Return (x, y) of the center of cell containing provided text 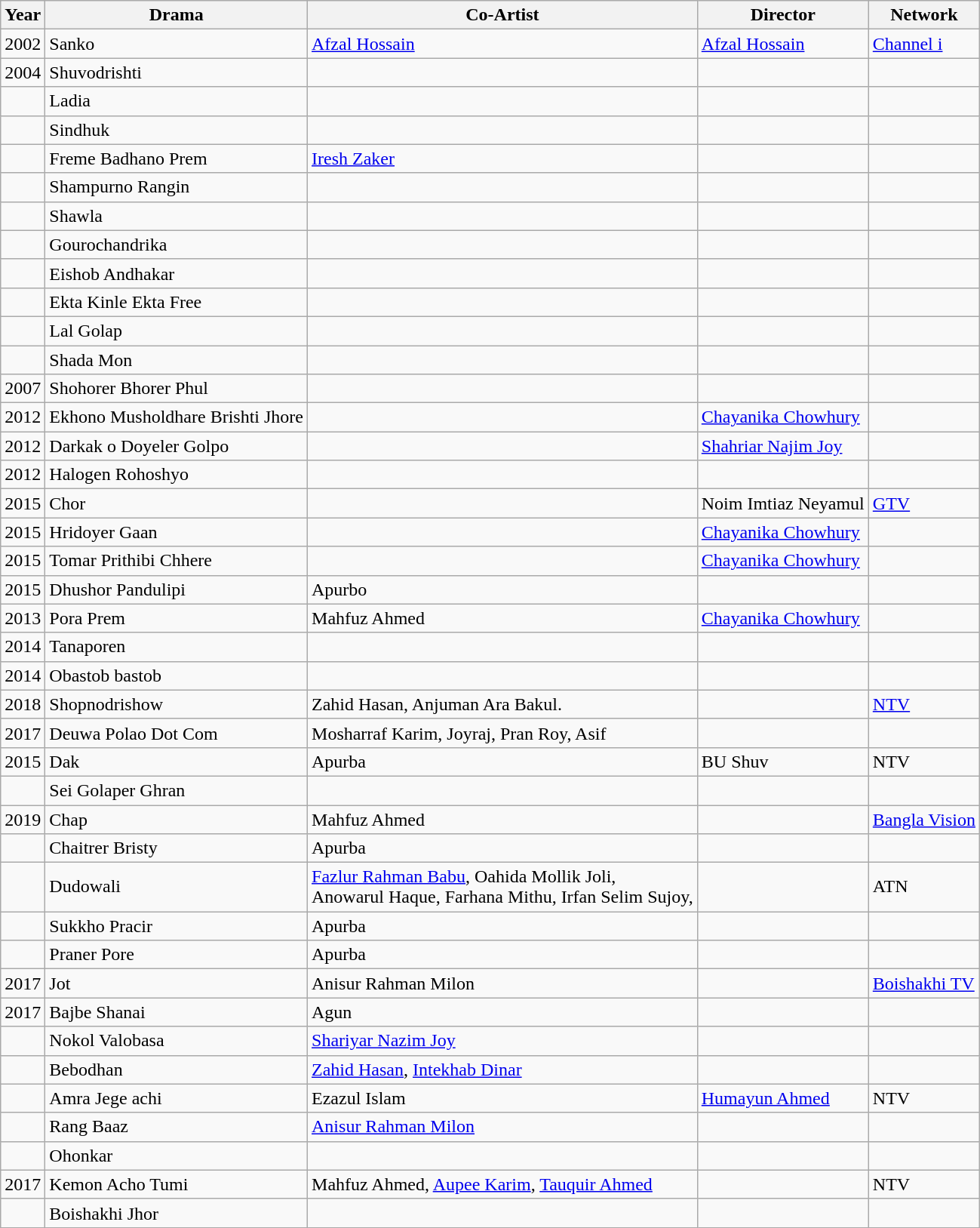
Chor (177, 503)
Mosharraf Karim, Joyraj, Pran Roy, Asif (502, 733)
Bajbe Shanai (177, 1012)
Gourochandrika (177, 245)
Zahid Hasan, Intekhab Dinar (502, 1069)
Shariyar Nazim Joy (502, 1041)
Shopnodrishow (177, 704)
Bangla Vision (923, 819)
Ohonkar (177, 1156)
Ekhono Musholdhare Brishti Jhore (177, 417)
Drama (177, 15)
Dak (177, 762)
Mahfuz Ahmed, Aupee Karim, Tauquir Ahmed (502, 1184)
Boishakhi TV (923, 983)
Sanko (177, 44)
Shawla (177, 216)
BU Shuv (783, 762)
Shada Mon (177, 360)
Noim Imtiaz Neyamul (783, 503)
Jot (177, 983)
Tomar Prithibi Chhere (177, 561)
Ezazul Islam (502, 1098)
Boishakhi Jhor (177, 1213)
Chap (177, 819)
Chaitrer Bristy (177, 848)
2013 (23, 618)
Sei Golaper Ghran (177, 790)
Freme Badhano Prem (177, 159)
Deuwa Polao Dot Com (177, 733)
Praner Pore (177, 955)
Nokol Valobasa (177, 1041)
ATN (923, 888)
Shohorer Bhorer Phul (177, 389)
Dudowali (177, 888)
Bebodhan (177, 1069)
2002 (23, 44)
Dhushor Pandulipi (177, 589)
Amra Jege achi (177, 1098)
Channel i (923, 44)
2019 (23, 819)
Rang Baaz (177, 1127)
Fazlur Rahman Babu, Oahida Mollik Joli,Anowarul Haque, Farhana Mithu, Irfan Selim Sujoy, (502, 888)
Agun (502, 1012)
Shuvodrishti (177, 72)
Tanaporen (177, 647)
Ekta Kinle Ekta Free (177, 302)
Network (923, 15)
Eishob Andhakar (177, 273)
2007 (23, 389)
Ladia (177, 101)
Sukkho Pracir (177, 926)
Zahid Hasan, Anjuman Ara Bakul. (502, 704)
Lal Golap (177, 331)
Humayun Ahmed (783, 1098)
Apurbo (502, 589)
Obastob bastob (177, 676)
Pora Prem (177, 618)
Shampurno Rangin (177, 187)
Kemon Acho Tumi (177, 1184)
2018 (23, 704)
Halogen Rohoshyo (177, 475)
2004 (23, 72)
GTV (923, 503)
Co-Artist (502, 15)
Sindhuk (177, 130)
Shahriar Najim Joy (783, 446)
Hridoyer Gaan (177, 532)
Director (783, 15)
Iresh Zaker (502, 159)
Year (23, 15)
Darkak o Doyeler Golpo (177, 446)
